Search for the cell housing the specified text and yield its (X, Y) center coordinate. 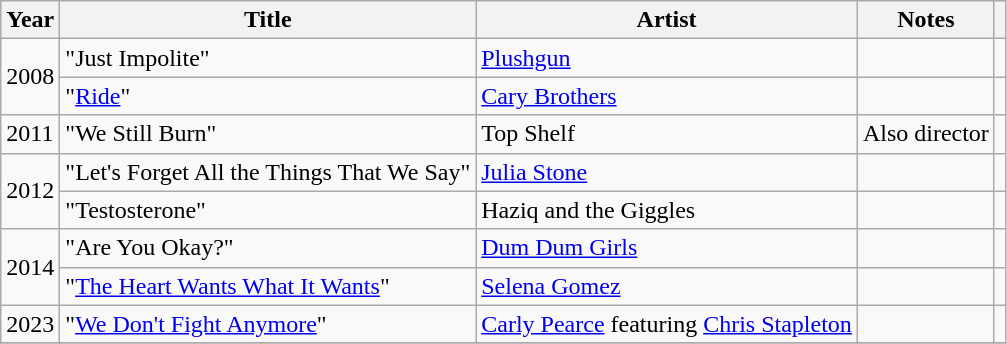
"Are You Okay?" (268, 248)
Year (30, 20)
"Just Impolite" (268, 58)
Title (268, 20)
Cary Brothers (667, 96)
2008 (30, 77)
2011 (30, 134)
"We Don't Fight Anymore" (268, 324)
Selena Gomez (667, 286)
2023 (30, 324)
Carly Pearce featuring Chris Stapleton (667, 324)
Top Shelf (667, 134)
Artist (667, 20)
Notes (926, 20)
2012 (30, 191)
2014 (30, 267)
Haziq and the Giggles (667, 210)
"Let's Forget All the Things That We Say" (268, 172)
"Testosterone" (268, 210)
"The Heart Wants What It Wants" (268, 286)
"We Still Burn" (268, 134)
Also director (926, 134)
Julia Stone (667, 172)
Plushgun (667, 58)
Dum Dum Girls (667, 248)
"Ride" (268, 96)
